Capture the cell that displays the provided text and extract its (x, y) central coordinate. 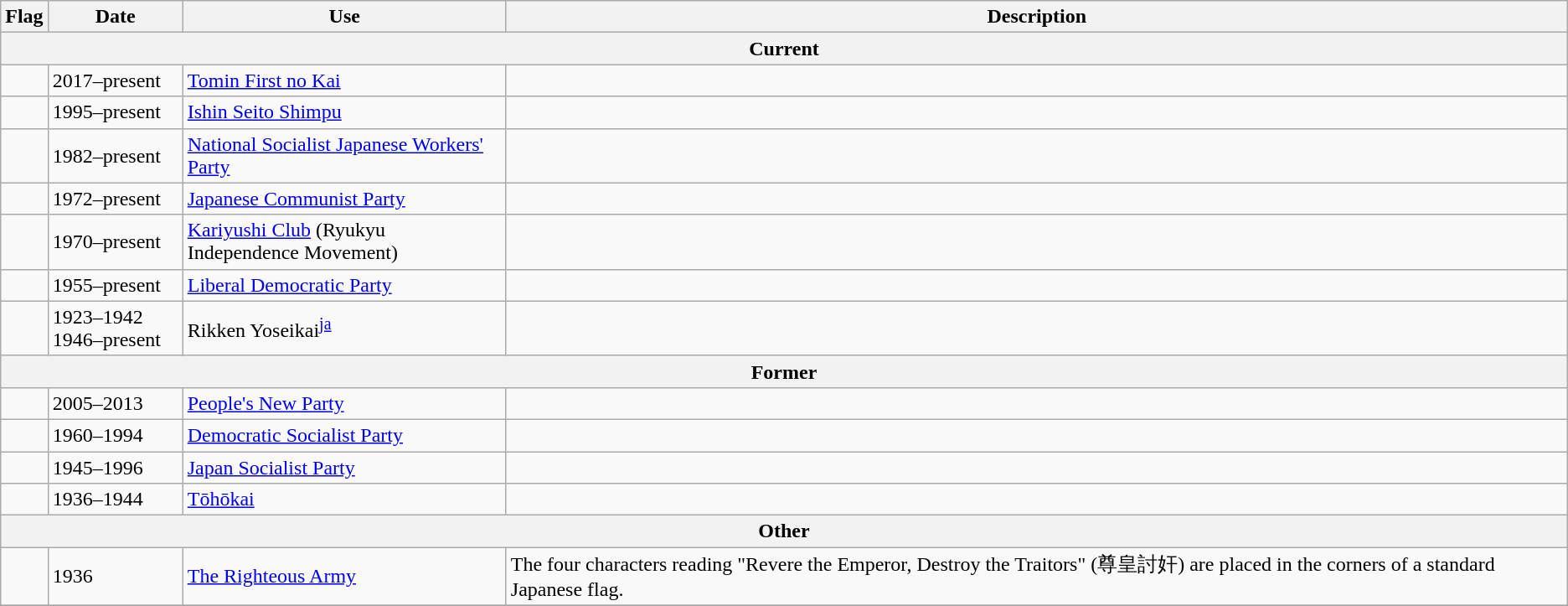
1972–present (116, 199)
Kariyushi Club (Ryukyu Independence Movement) (344, 241)
1945–1996 (116, 467)
Date (116, 17)
Rikken Yoseikaija (344, 329)
Flag (24, 17)
Tomin First no Kai (344, 80)
Former (784, 371)
Use (344, 17)
Other (784, 531)
1936–1944 (116, 500)
1955–present (116, 285)
The four characters reading "Revere the Emperor, Destroy the Traitors" (尊皇討奸) are placed in the corners of a standard Japanese flag. (1037, 577)
Japanese Communist Party (344, 199)
The Righteous Army (344, 577)
1995–present (116, 112)
Liberal Democratic Party (344, 285)
1923–19421946–present (116, 329)
People's New Party (344, 403)
Democratic Socialist Party (344, 435)
1936 (116, 577)
1960–1994 (116, 435)
1970–present (116, 241)
National Socialist Japanese Workers' Party (344, 156)
Description (1037, 17)
1982–present (116, 156)
2005–2013 (116, 403)
2017–present (116, 80)
Current (784, 49)
Ishin Seito Shimpu (344, 112)
Tōhōkai (344, 500)
Japan Socialist Party (344, 467)
